Identify which cell holds the provided text, then report its [X, Y] central coordinate. 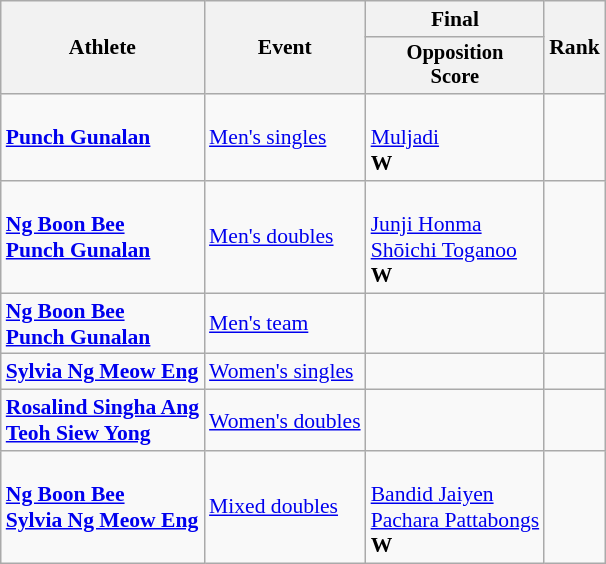
Men's singles [285, 138]
Bandid JaiyenPachara PattabongsW [456, 507]
Sylvia Ng Meow Eng [102, 372]
Men's doubles [285, 237]
Rank [574, 48]
Ng Boon BeeSylvia Ng Meow Eng [102, 507]
Women's doubles [285, 420]
Punch Gunalan [102, 138]
Event [285, 48]
Rosalind Singha AngTeoh Siew Yong [102, 420]
Junji HonmaShōichi ToganooW [456, 237]
Men's team [285, 324]
Mixed doubles [285, 507]
MuljadiW [456, 138]
Women's singles [285, 372]
Athlete [102, 48]
OppositionScore [456, 66]
Final [456, 19]
